Detect which cell encompasses the target text, then output its (X, Y) center coordinate. 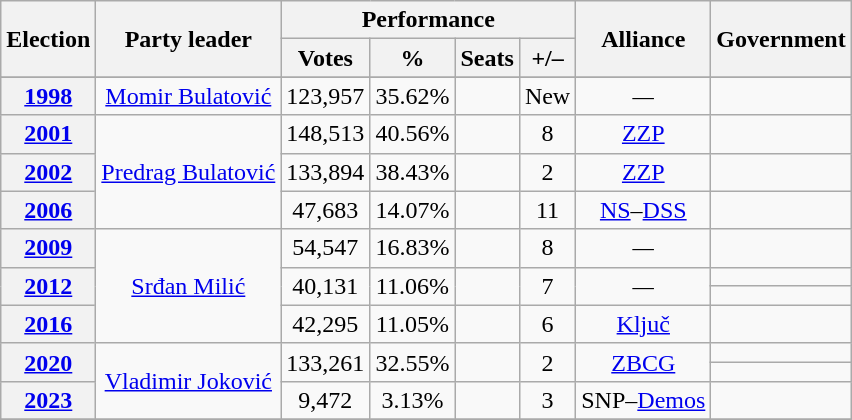
2020 (48, 362)
9,472 (326, 400)
133,894 (326, 172)
Government (781, 39)
+/– (547, 58)
2012 (48, 286)
2002 (48, 172)
2016 (48, 324)
148,513 (326, 134)
123,957 (326, 96)
NS–DSS (644, 210)
14.07% (412, 210)
Ključ (644, 324)
Srđan Milić (188, 286)
Seats (487, 58)
Votes (326, 58)
2009 (48, 248)
Momir Bulatović (188, 96)
SNP–Demos (644, 400)
Election (48, 39)
38.43% (412, 172)
3 (547, 400)
40,131 (326, 286)
2023 (48, 400)
1998 (48, 96)
% (412, 58)
35.62% (412, 96)
11.05% (412, 324)
40.56% (412, 134)
New (547, 96)
32.55% (412, 362)
ZBCG (644, 362)
16.83% (412, 248)
7 (547, 286)
Predrag Bulatović (188, 172)
3.13% (412, 400)
6 (547, 324)
11.06% (412, 286)
42,295 (326, 324)
2001 (48, 134)
2006 (48, 210)
11 (547, 210)
133,261 (326, 362)
Alliance (644, 39)
Vladimir Joković (188, 381)
Performance (428, 20)
47,683 (326, 210)
54,547 (326, 248)
Party leader (188, 39)
